Scan for the cell matching the given text and deliver its (x, y) coordinate at center. 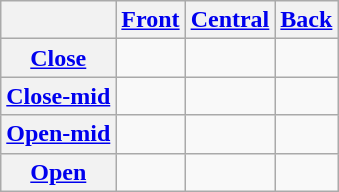
Close (58, 58)
Open-mid (58, 134)
Close-mid (58, 96)
Back (306, 20)
Central (230, 20)
Open (58, 172)
Front (150, 20)
